Return the [x, y] coordinate for the center point of the cell that contains the specified text.  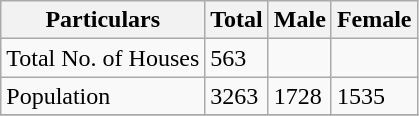
1728 [300, 96]
Female [374, 20]
Total [237, 20]
1535 [374, 96]
Population [103, 96]
Total No. of Houses [103, 58]
Particulars [103, 20]
563 [237, 58]
3263 [237, 96]
Male [300, 20]
